Output the [x, y] coordinate of the center of the cell containing the given text.  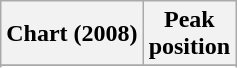
Peakposition [189, 34]
Chart (2008) [72, 34]
